Search for the cell housing the specified text and yield its [X, Y] center coordinate. 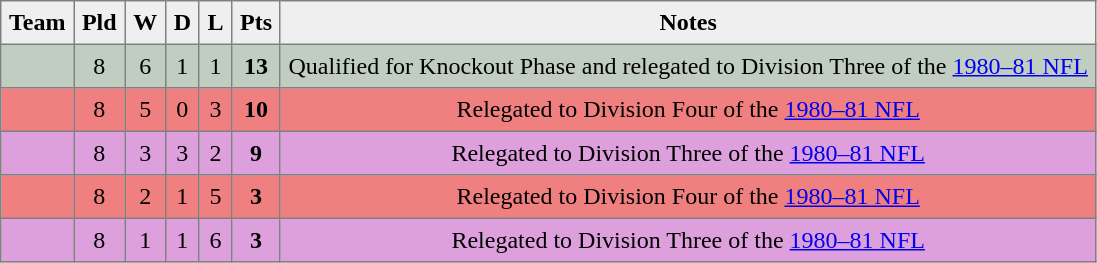
W [145, 23]
10 [256, 110]
9 [256, 153]
L [216, 23]
Qualified for Knockout Phase and relegated to Division Three of the 1980–81 NFL [688, 66]
Team [38, 23]
Notes [688, 23]
D [182, 23]
13 [256, 66]
Pld [100, 23]
0 [182, 110]
Pts [256, 23]
